Find where the given text appears and provide that cell's center as [X, Y] coordinate. 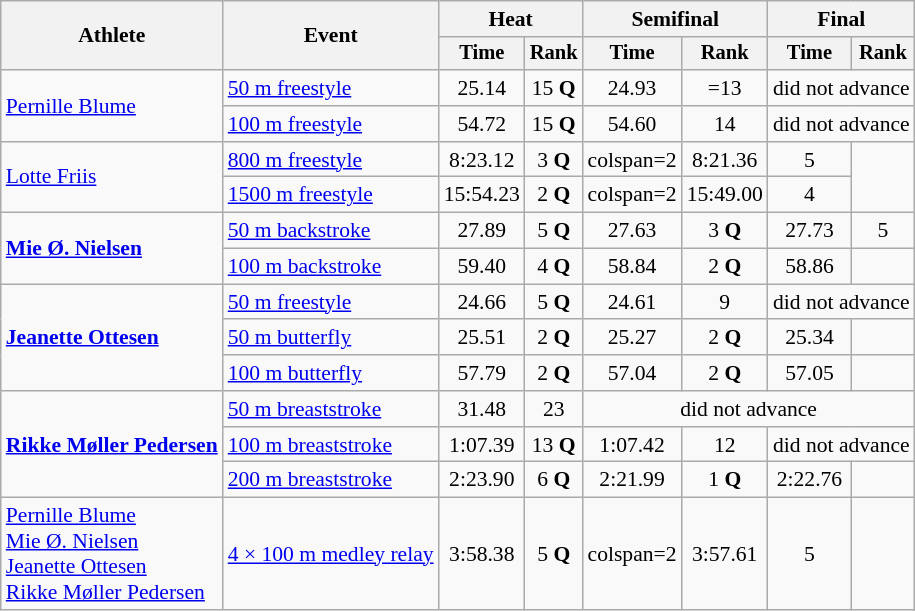
50 m butterfly [331, 338]
2:23.90 [482, 480]
15:49.00 [725, 195]
54.60 [632, 124]
13 Q [554, 445]
1:07.42 [632, 445]
9 [725, 302]
57.79 [482, 373]
Pernille BlumeMie Ø. NielsenJeanette OttesenRikke Møller Pedersen [112, 554]
2:21.99 [632, 480]
3:58.38 [482, 554]
Final [842, 19]
Rikke Møller Pedersen [112, 444]
24.93 [632, 88]
8:21.36 [725, 160]
57.05 [810, 373]
800 m freestyle [331, 160]
59.40 [482, 267]
8:23.12 [482, 160]
25.34 [810, 338]
1:07.39 [482, 445]
Lotte Friis [112, 178]
Event [331, 36]
27.63 [632, 231]
Athlete [112, 36]
58.84 [632, 267]
50 m breaststroke [331, 409]
4 Q [554, 267]
2:22.76 [810, 480]
200 m breaststroke [331, 480]
24.66 [482, 302]
25.27 [632, 338]
27.73 [810, 231]
4 [810, 195]
25.51 [482, 338]
23 [554, 409]
6 Q [554, 480]
100 m butterfly [331, 373]
58.86 [810, 267]
15:54.23 [482, 195]
1 Q [725, 480]
100 m freestyle [331, 124]
1500 m freestyle [331, 195]
27.89 [482, 231]
Heat [511, 19]
31.48 [482, 409]
=13 [725, 88]
100 m backstroke [331, 267]
4 × 100 m medley relay [331, 554]
Pernille Blume [112, 106]
Jeanette Ottesen [112, 338]
3:57.61 [725, 554]
50 m backstroke [331, 231]
Semifinal [676, 19]
12 [725, 445]
100 m breaststroke [331, 445]
57.04 [632, 373]
Mie Ø. Nielsen [112, 248]
25.14 [482, 88]
24.61 [632, 302]
54.72 [482, 124]
14 [725, 124]
